Return [X, Y] of the center of cell containing provided text 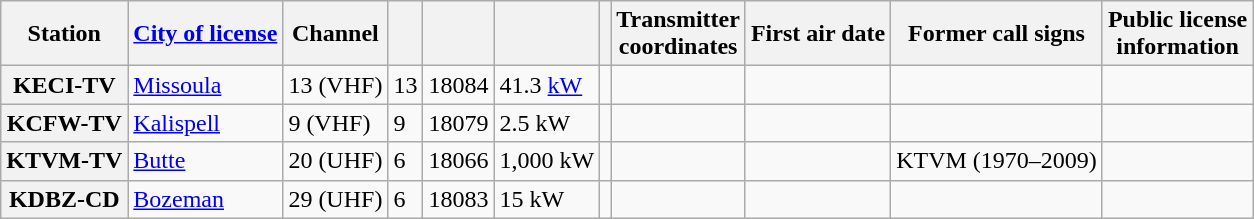
Public licenseinformation [1177, 34]
9 [406, 123]
Station [64, 34]
2.5 kW [547, 123]
First air date [818, 34]
City of license [206, 34]
41.3 kW [547, 85]
18066 [458, 161]
Former call signs [997, 34]
1,000 kW [547, 161]
20 (UHF) [336, 161]
18083 [458, 199]
18084 [458, 85]
KTVM (1970–2009) [997, 161]
Kalispell [206, 123]
18079 [458, 123]
13 (VHF) [336, 85]
KDBZ-CD [64, 199]
13 [406, 85]
Missoula [206, 85]
9 (VHF) [336, 123]
KTVM-TV [64, 161]
Bozeman [206, 199]
KECI-TV [64, 85]
29 (UHF) [336, 199]
KCFW-TV [64, 123]
Butte [206, 161]
15 kW [547, 199]
Transmittercoordinates [678, 34]
Channel [336, 34]
